Identify which cell holds the provided text, then report its (X, Y) central coordinate. 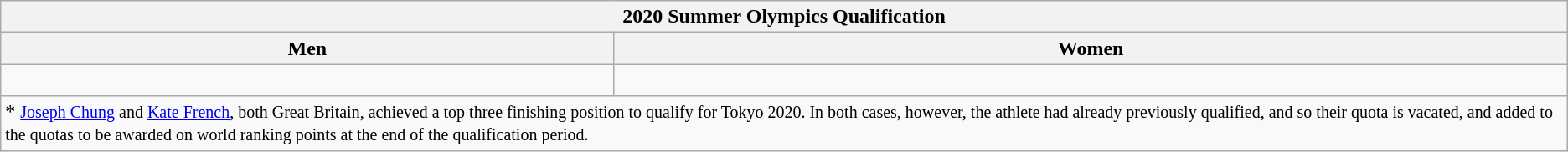
Men (307, 48)
2020 Summer Olympics Qualification (784, 17)
Women (1091, 48)
